Extract the (X, Y) coordinate from the center of the cell holding the provided text.  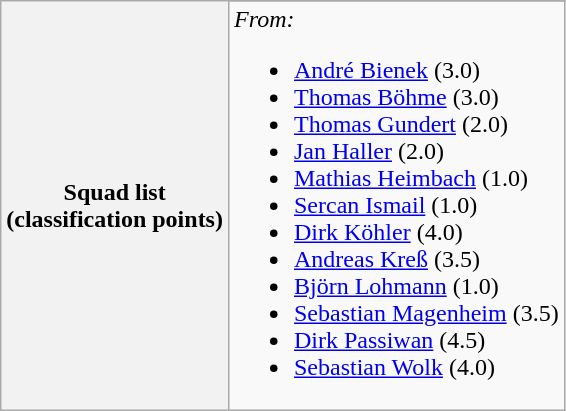
Squad list(classification points) (115, 206)
